Return [X, Y] of the center of cell containing provided text 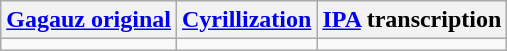
Cyrillization [246, 20]
Gagauz original [89, 20]
IPA transcription [412, 20]
